Capture the cell that displays the provided text and extract its [X, Y] central coordinate. 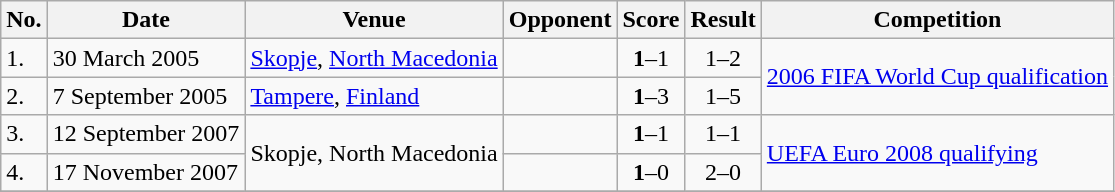
Venue [374, 20]
Result [723, 20]
2. [24, 96]
Tampere, Finland [374, 96]
4. [24, 172]
Opponent [560, 20]
No. [24, 20]
UEFA Euro 2008 qualifying [937, 153]
30 March 2005 [146, 58]
12 September 2007 [146, 134]
Score [651, 20]
1–3 [651, 96]
17 November 2007 [146, 172]
1–5 [723, 96]
1–0 [651, 172]
Date [146, 20]
2006 FIFA World Cup qualification [937, 77]
3. [24, 134]
2–0 [723, 172]
1. [24, 58]
1–2 [723, 58]
7 September 2005 [146, 96]
Competition [937, 20]
